Provide the (x, y) coordinate of the cell's center where the given text is located.  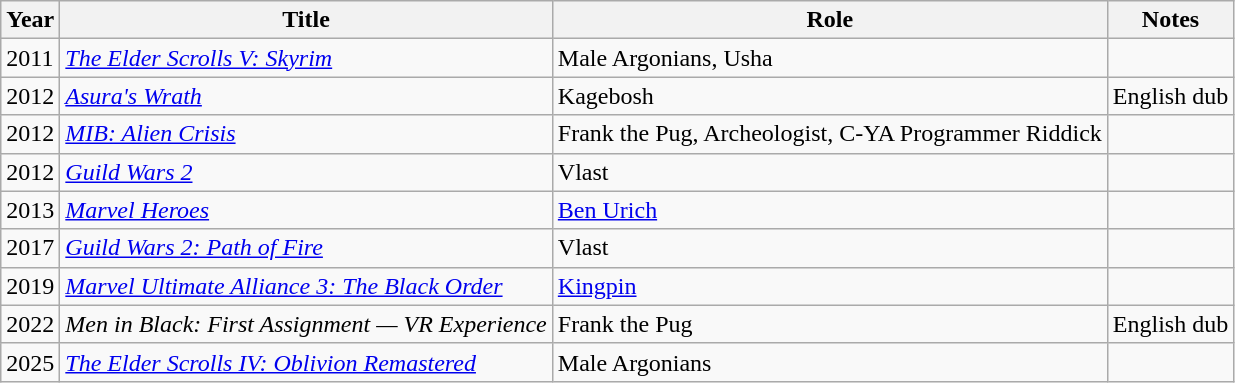
2011 (30, 58)
Guild Wars 2 (306, 172)
2025 (30, 362)
Ben Urich (830, 210)
Male Argonians (830, 362)
2017 (30, 248)
Frank the Pug, Archeologist, C-YA Programmer Riddick (830, 134)
The Elder Scrolls IV: Oblivion Remastered (306, 362)
Guild Wars 2: Path of Fire (306, 248)
Marvel Ultimate Alliance 3: The Black Order (306, 286)
Title (306, 20)
Men in Black: First Assignment — VR Experience (306, 324)
Asura's Wrath (306, 96)
Kagebosh (830, 96)
Year (30, 20)
The Elder Scrolls V: Skyrim (306, 58)
2019 (30, 286)
Kingpin (830, 286)
Notes (1170, 20)
2022 (30, 324)
Male Argonians, Usha (830, 58)
Role (830, 20)
MIB: Alien Crisis (306, 134)
Frank the Pug (830, 324)
Marvel Heroes (306, 210)
2013 (30, 210)
